Extract the [X, Y] coordinate from the center of the cell holding the provided text.  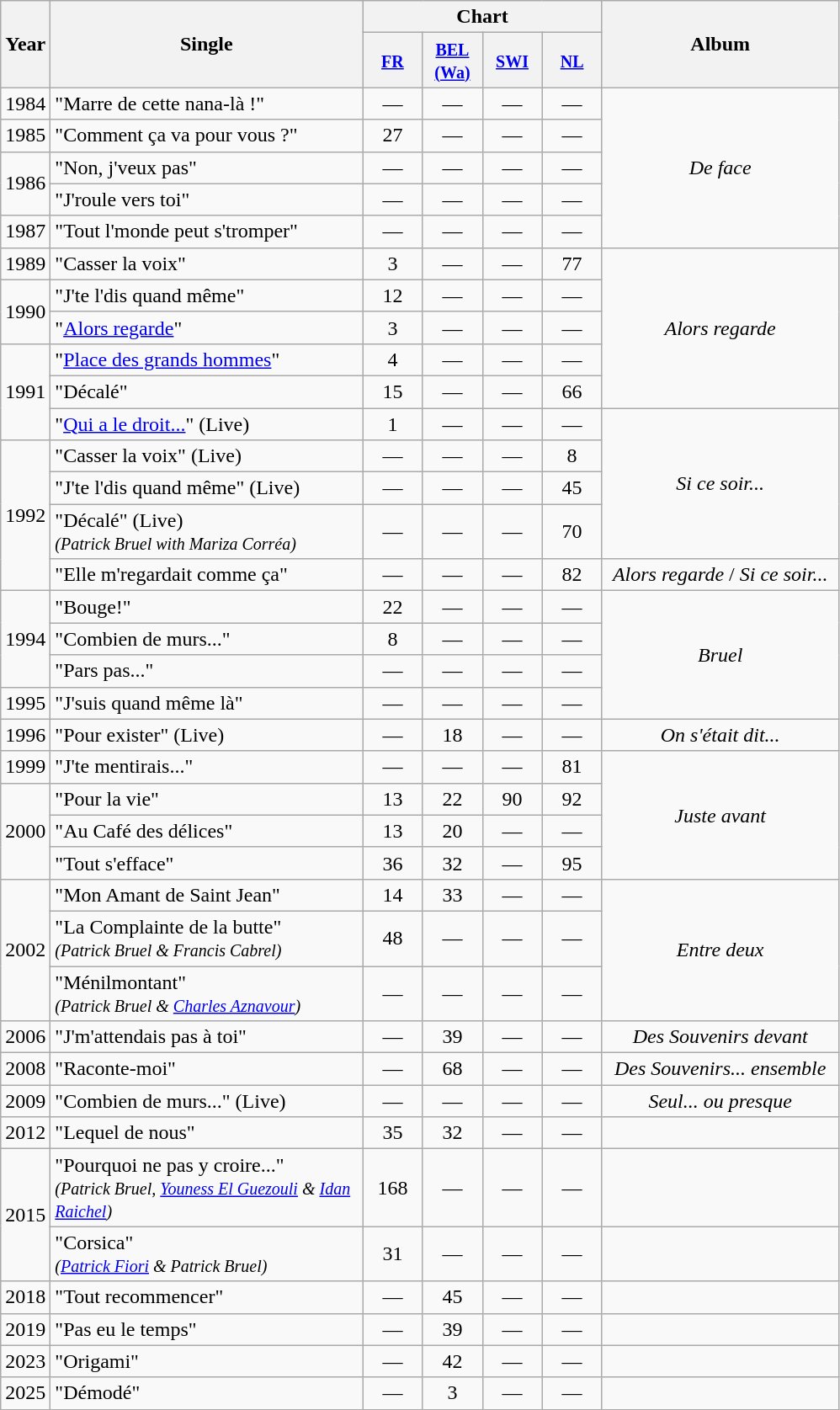
Album [720, 44]
68 [453, 1069]
1999 [25, 767]
90 [512, 799]
12 [392, 295]
4 [392, 359]
"Tout recommencer" [207, 1297]
2006 [25, 1037]
Year [25, 44]
"Casser la voix" (Live) [207, 456]
"Décalé" [207, 391]
Bruel [720, 655]
Seul... ou presque [720, 1101]
Si ce soir... [720, 483]
14 [392, 895]
27 [392, 136]
42 [453, 1361]
Single [207, 44]
168 [392, 1188]
18 [453, 735]
"Casser la voix" [207, 263]
"Au Café des délices" [207, 831]
2023 [25, 1361]
"Tout l'monde peut s'tromper" [207, 231]
92 [572, 799]
"Ménilmontant" (Patrick Bruel & Charles Aznavour) [207, 993]
De face [720, 168]
"J'suis quand même là" [207, 703]
35 [392, 1133]
33 [453, 895]
"Lequel de nous" [207, 1133]
77 [572, 263]
"Non, j'veux pas" [207, 168]
1985 [25, 136]
2000 [25, 831]
2012 [25, 1133]
Entre deux [720, 950]
"Corsica"(Patrick Fiori & Patrick Bruel) [207, 1254]
1989 [25, 263]
"J'roule vers toi" [207, 200]
"Alors regarde" [207, 327]
Des Souvenirs devant [720, 1037]
"Qui a le droit..." (Live) [207, 423]
1990 [25, 311]
1984 [25, 104]
"Marre de cette nana-là !" [207, 104]
Des Souvenirs... ensemble [720, 1069]
On s'était dit... [720, 735]
82 [572, 575]
2025 [25, 1393]
"La Complainte de la butte" (Patrick Bruel & Francis Cabrel) [207, 938]
"Combien de murs..." (Live) [207, 1101]
"Origami" [207, 1361]
2018 [25, 1297]
"Pars pas..." [207, 671]
"Pourquoi ne pas y croire..."(Patrick Bruel, Youness El Guezouli & Idan Raichel) [207, 1188]
2019 [25, 1329]
"Raconte-moi" [207, 1069]
"Pour exister" (Live) [207, 735]
"J'te mentirais..." [207, 767]
20 [453, 831]
2009 [25, 1101]
"Tout s'efface" [207, 863]
BEL (Wa) [453, 61]
Chart [482, 17]
"J'te l'dis quand même" [207, 295]
1 [392, 423]
70 [572, 532]
1992 [25, 515]
"Mon Amant de Saint Jean" [207, 895]
95 [572, 863]
36 [392, 863]
1996 [25, 735]
2015 [25, 1216]
"Elle m'regardait comme ça" [207, 575]
Juste avant [720, 815]
"Décalé" (Live) (Patrick Bruel with Mariza Corréa) [207, 532]
FR [392, 61]
"Bouge!" [207, 607]
"Pour la vie" [207, 799]
1991 [25, 391]
Alors regarde / Si ce soir... [720, 575]
48 [392, 938]
NL [572, 61]
1986 [25, 184]
"Comment ça va pour vous ?" [207, 136]
81 [572, 767]
"Combien de murs..." [207, 639]
"Place des grands hommes" [207, 359]
SWI [512, 61]
1987 [25, 231]
66 [572, 391]
Alors regarde [720, 327]
"J'm'attendais pas à toi" [207, 1037]
"Pas eu le temps" [207, 1329]
2008 [25, 1069]
2002 [25, 950]
1994 [25, 639]
"Démodé" [207, 1393]
"J'te l'dis quand même" (Live) [207, 488]
1995 [25, 703]
15 [392, 391]
31 [392, 1254]
